Extract the (x, y) coordinate from the center of the cell holding the provided text.  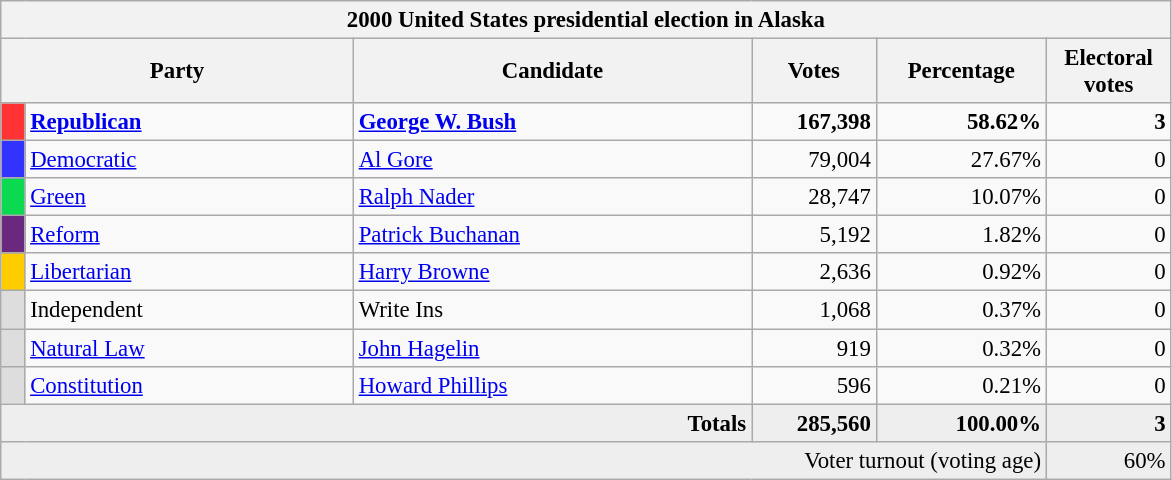
Totals (376, 423)
Ralph Nader (552, 197)
100.00% (961, 423)
Natural Law (189, 348)
Reform (189, 235)
Candidate (552, 72)
0.21% (961, 385)
10.07% (961, 197)
Al Gore (552, 160)
Independent (189, 310)
Democratic (189, 160)
919 (814, 348)
George W. Bush (552, 122)
Party (178, 72)
0.32% (961, 348)
Percentage (961, 72)
0.92% (961, 273)
Voter turnout (voting age) (524, 460)
0.37% (961, 310)
Howard Phillips (552, 385)
Libertarian (189, 273)
Constitution (189, 385)
Votes (814, 72)
28,747 (814, 197)
Patrick Buchanan (552, 235)
Electoral votes (1108, 72)
60% (1108, 460)
1.82% (961, 235)
58.62% (961, 122)
1,068 (814, 310)
27.67% (961, 160)
2000 United States presidential election in Alaska (586, 20)
285,560 (814, 423)
167,398 (814, 122)
Green (189, 197)
5,192 (814, 235)
John Hagelin (552, 348)
Harry Browne (552, 273)
596 (814, 385)
Write Ins (552, 310)
2,636 (814, 273)
Republican (189, 122)
79,004 (814, 160)
